Provide the [x, y] coordinate of the cell's center where the given text is located.  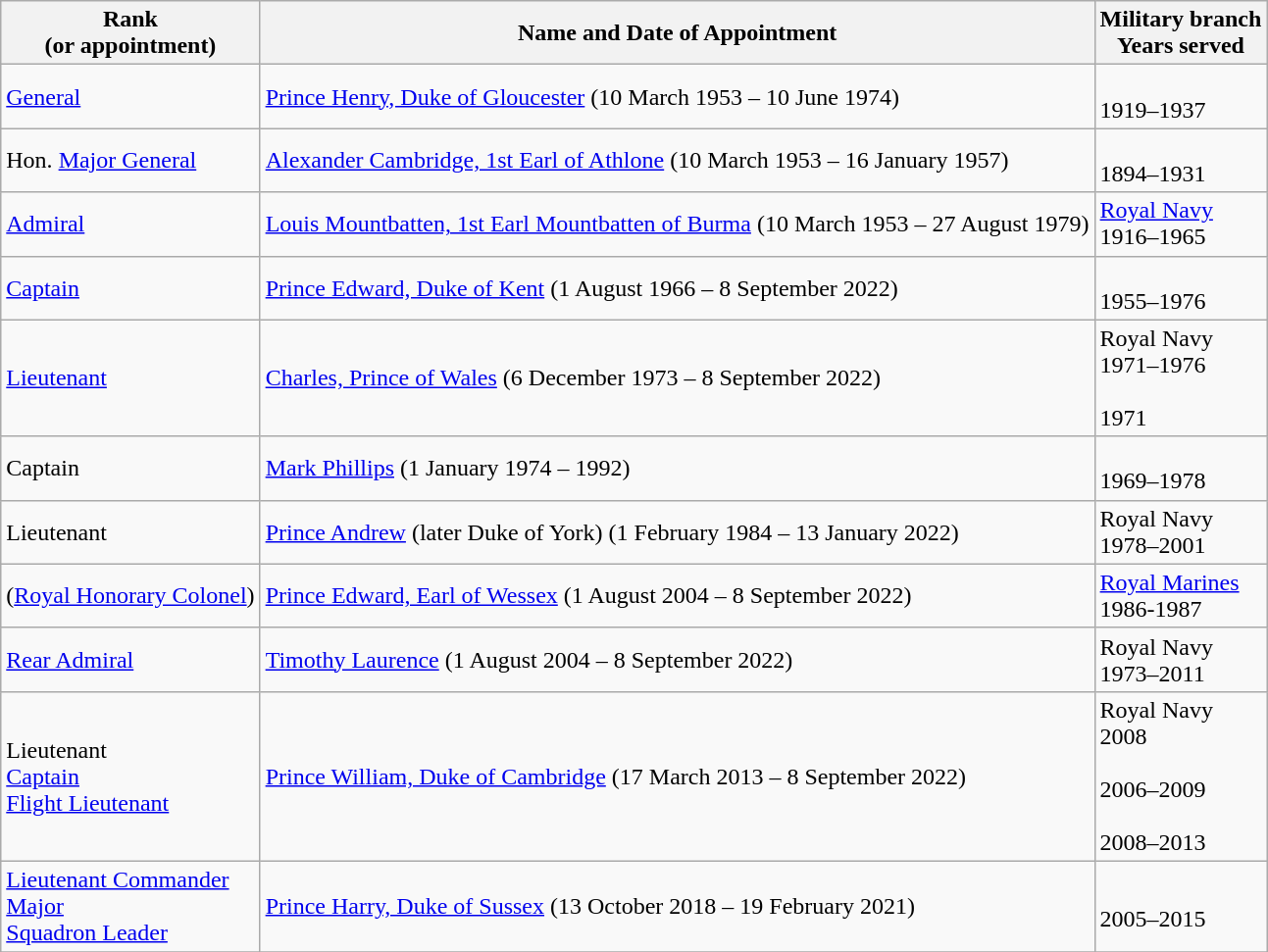
Royal Navy1916–1965 [1181, 224]
1955–1976 [1181, 288]
Royal Navy20082006–20092008–2013 [1181, 777]
Prince William, Duke of Cambridge (17 March 2013 – 8 September 2022) [677, 777]
1894–1931 [1181, 161]
Alexander Cambridge, 1st Earl of Athlone (10 March 1953 – 16 January 1957) [677, 161]
1969–1978 [1181, 469]
Mark Phillips (1 January 1974 – 1992) [677, 469]
Royal Navy1971–19761971 [1181, 378]
Royal Marines1986-1987 [1181, 596]
2005–2015 [1181, 906]
Royal Navy1973–2011 [1181, 659]
Prince Edward, Earl of Wessex (1 August 2004 – 8 September 2022) [677, 596]
Louis Mountbatten, 1st Earl Mountbatten of Burma (10 March 1953 – 27 August 1979) [677, 224]
Charles, Prince of Wales (6 December 1973 – 8 September 2022) [677, 378]
Admiral [130, 224]
Name and Date of Appointment [677, 33]
Hon. Major General [130, 161]
Royal Navy1978–2001 [1181, 531]
Military branchYears served [1181, 33]
Prince Andrew (later Duke of York) (1 February 1984 – 13 January 2022) [677, 531]
1919–1937 [1181, 96]
General [130, 96]
Timothy Laurence (1 August 2004 – 8 September 2022) [677, 659]
Rear Admiral [130, 659]
Lieutenant CommanderMajorSquadron Leader [130, 906]
LieutenantCaptainFlight Lieutenant [130, 777]
Prince Henry, Duke of Gloucester (10 March 1953 – 10 June 1974) [677, 96]
Prince Harry, Duke of Sussex (13 October 2018 – 19 February 2021) [677, 906]
Prince Edward, Duke of Kent (1 August 1966 – 8 September 2022) [677, 288]
Rank(or appointment) [130, 33]
(Royal Honorary Colonel) [130, 596]
